Search for the cell housing the specified text and yield its (X, Y) center coordinate. 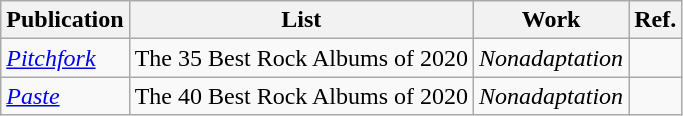
The 40 Best Rock Albums of 2020 (301, 96)
Paste (65, 96)
Work (552, 20)
The 35 Best Rock Albums of 2020 (301, 58)
List (301, 20)
Pitchfork (65, 58)
Ref. (656, 20)
Publication (65, 20)
